Determine the [x, y] coordinate at the center of the cell enclosing the given text.  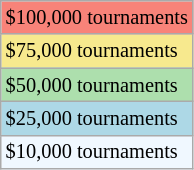
$100,000 tournaments [97, 17]
$75,000 tournaments [97, 51]
$50,000 tournaments [97, 85]
$25,000 tournaments [97, 118]
$10,000 tournaments [97, 152]
